Locate the cell with the specified text and output its [x, y] center coordinate. 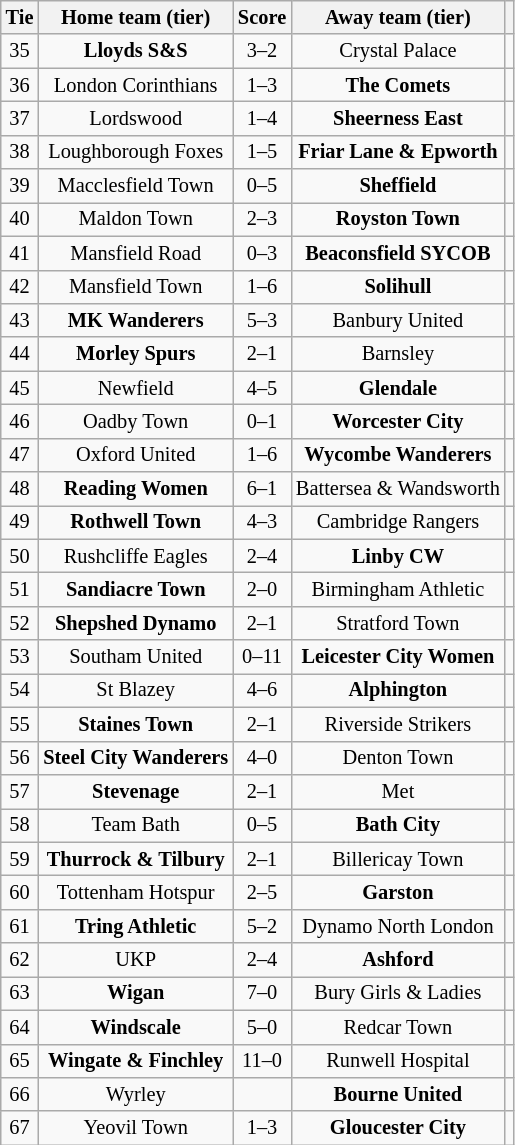
47 [20, 455]
Glendale [398, 388]
Bourne United [398, 1094]
60 [20, 892]
0–1 [262, 421]
Stevenage [136, 791]
London Corinthians [136, 85]
2–5 [262, 892]
Rushcliffe Eagles [136, 556]
64 [20, 1027]
Billericay Town [398, 859]
The Comets [398, 85]
7–0 [262, 993]
Loughborough Foxes [136, 152]
36 [20, 85]
48 [20, 489]
Garston [398, 892]
4–0 [262, 758]
3–2 [262, 51]
55 [20, 724]
Riverside Strikers [398, 724]
Tottenham Hotspur [136, 892]
Macclesfield Town [136, 186]
Team Bath [136, 825]
Dynamo North London [398, 926]
1–4 [262, 118]
38 [20, 152]
5–0 [262, 1027]
Barnsley [398, 354]
6–1 [262, 489]
62 [20, 960]
Sheerness East [398, 118]
44 [20, 354]
Stratford Town [398, 623]
Leicester City Women [398, 657]
58 [20, 825]
2–3 [262, 219]
Lordswood [136, 118]
59 [20, 859]
Crystal Palace [398, 51]
0–11 [262, 657]
St Blazey [136, 690]
53 [20, 657]
1–5 [262, 152]
Redcar Town [398, 1027]
Steel City Wanderers [136, 758]
46 [20, 421]
0–3 [262, 253]
Sandiacre Town [136, 589]
Southam United [136, 657]
42 [20, 287]
Wigan [136, 993]
Staines Town [136, 724]
Mansfield Road [136, 253]
Shepshed Dynamo [136, 623]
UKP [136, 960]
67 [20, 1128]
Royston Town [398, 219]
Away team (tier) [398, 17]
57 [20, 791]
Newfield [136, 388]
Yeovil Town [136, 1128]
Battersea & Wandsworth [398, 489]
Oadby Town [136, 421]
5–3 [262, 320]
52 [20, 623]
Solihull [398, 287]
65 [20, 1061]
50 [20, 556]
61 [20, 926]
Maldon Town [136, 219]
Tring Athletic [136, 926]
Bath City [398, 825]
Rothwell Town [136, 522]
MK Wanderers [136, 320]
51 [20, 589]
Home team (tier) [136, 17]
Met [398, 791]
Beaconsfield SYCOB [398, 253]
Tie [20, 17]
56 [20, 758]
Thurrock & Tilbury [136, 859]
Worcester City [398, 421]
43 [20, 320]
40 [20, 219]
Reading Women [136, 489]
Linby CW [398, 556]
39 [20, 186]
Wingate & Finchley [136, 1061]
Ashford [398, 960]
4–6 [262, 690]
35 [20, 51]
Denton Town [398, 758]
66 [20, 1094]
Mansfield Town [136, 287]
5–2 [262, 926]
Windscale [136, 1027]
Cambridge Rangers [398, 522]
Alphington [398, 690]
Oxford United [136, 455]
Lloyds S&S [136, 51]
37 [20, 118]
54 [20, 690]
63 [20, 993]
Gloucester City [398, 1128]
11–0 [262, 1061]
Friar Lane & Epworth [398, 152]
2–0 [262, 589]
49 [20, 522]
45 [20, 388]
Banbury United [398, 320]
Wyrley [136, 1094]
41 [20, 253]
4–5 [262, 388]
Birmingham Athletic [398, 589]
Sheffield [398, 186]
4–3 [262, 522]
Wycombe Wanderers [398, 455]
Bury Girls & Ladies [398, 993]
Score [262, 17]
Morley Spurs [136, 354]
Runwell Hospital [398, 1061]
